Detect which cell encompasses the target text, then output its (X, Y) center coordinate. 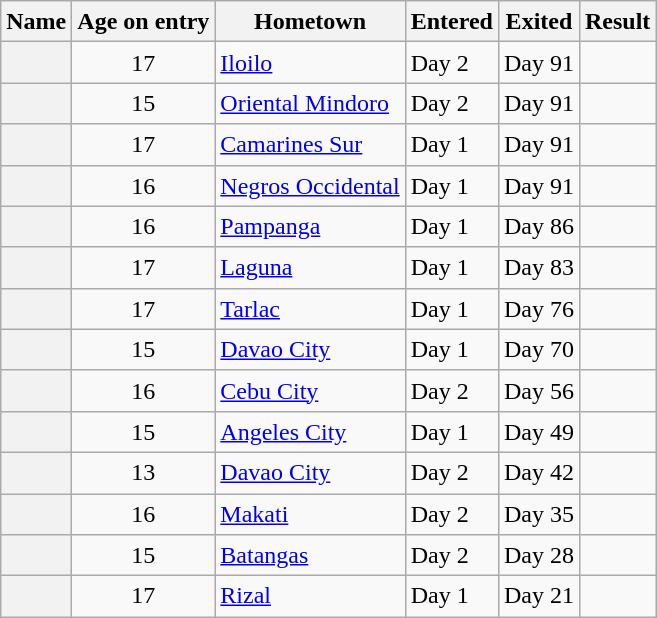
Age on entry (144, 22)
Iloilo (310, 62)
Negros Occidental (310, 186)
Day 49 (538, 432)
Makati (310, 514)
Day 21 (538, 596)
13 (144, 472)
Tarlac (310, 308)
Day 70 (538, 350)
Batangas (310, 556)
Day 28 (538, 556)
Day 76 (538, 308)
Entered (452, 22)
Name (36, 22)
Result (617, 22)
Day 83 (538, 268)
Cebu City (310, 390)
Angeles City (310, 432)
Day 42 (538, 472)
Exited (538, 22)
Hometown (310, 22)
Oriental Mindoro (310, 104)
Pampanga (310, 226)
Day 56 (538, 390)
Day 86 (538, 226)
Laguna (310, 268)
Rizal (310, 596)
Day 35 (538, 514)
Camarines Sur (310, 144)
